Output the (X, Y) coordinate of the center of the cell containing the given text.  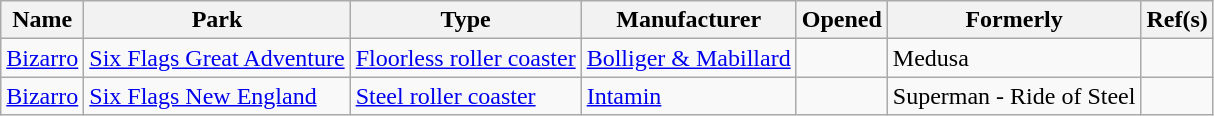
Bolliger & Mabillard (688, 58)
Floorless roller coaster (466, 58)
Six Flags New England (217, 96)
Six Flags Great Adventure (217, 58)
Ref(s) (1177, 20)
Steel roller coaster (466, 96)
Intamin (688, 96)
Medusa (1014, 58)
Park (217, 20)
Superman - Ride of Steel (1014, 96)
Formerly (1014, 20)
Type (466, 20)
Name (42, 20)
Manufacturer (688, 20)
Opened (842, 20)
